Search for the cell housing the specified text and yield its (X, Y) center coordinate. 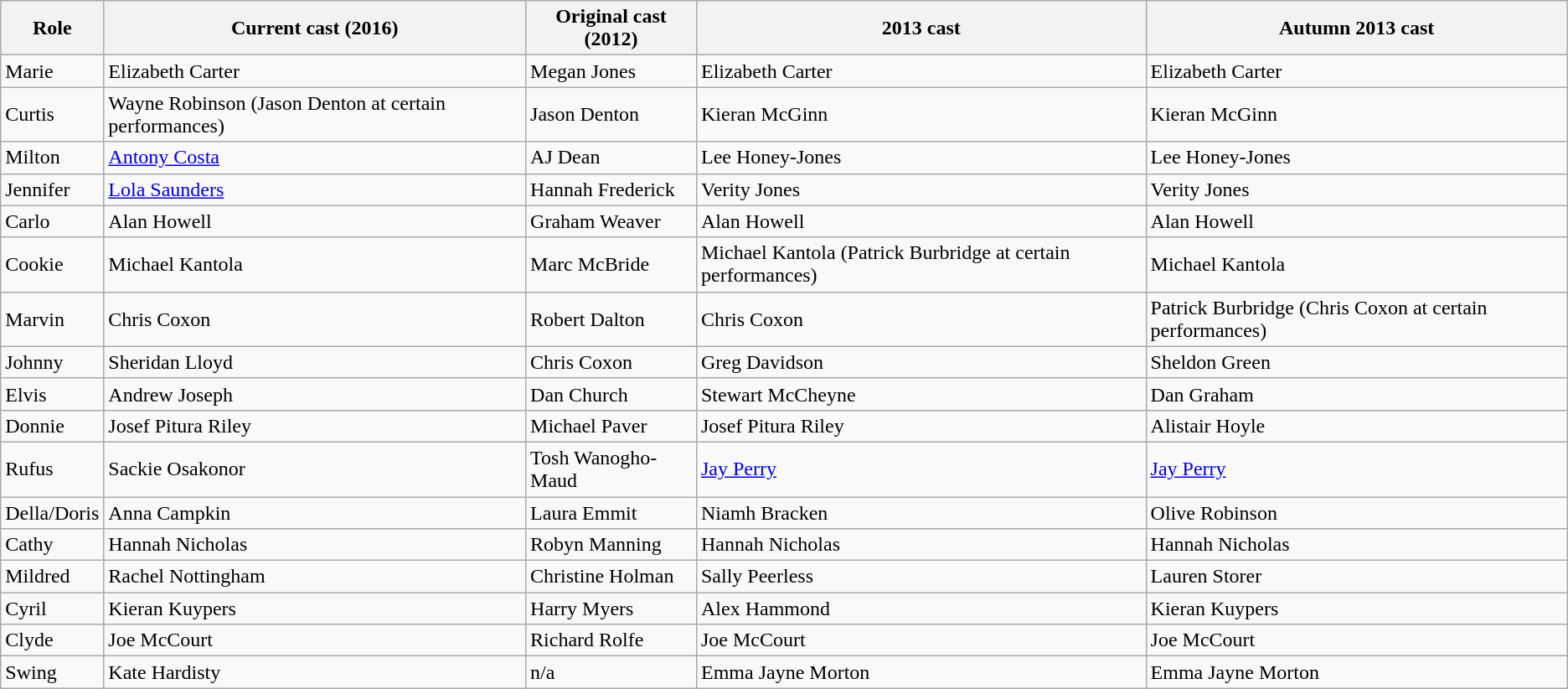
Dan Graham (1357, 394)
Niamh Bracken (921, 512)
Sackie Osakonor (315, 469)
Anna Campkin (315, 512)
Lola Saunders (315, 189)
Stewart McCheyne (921, 394)
n/a (611, 672)
Wayne Robinson (Jason Denton at certain performances) (315, 114)
Graham Weaver (611, 221)
Role (52, 28)
Marvin (52, 319)
Mildred (52, 577)
Kate Hardisty (315, 672)
Milton (52, 158)
Original cast (2012) (611, 28)
Tosh Wanogho-Maud (611, 469)
Michael Kantola (Patrick Burbridge at certain performances) (921, 265)
Cyril (52, 609)
Donnie (52, 426)
Autumn 2013 cast (1357, 28)
Sheridan Lloyd (315, 362)
Alex Hammond (921, 609)
Antony Costa (315, 158)
Rufus (52, 469)
Carlo (52, 221)
Michael Paver (611, 426)
Current cast (2016) (315, 28)
2013 cast (921, 28)
Marc McBride (611, 265)
Rachel Nottingham (315, 577)
Dan Church (611, 394)
Megan Jones (611, 71)
Marie (52, 71)
Jason Denton (611, 114)
Jennifer (52, 189)
Della/Doris (52, 512)
Clyde (52, 640)
Andrew Joseph (315, 394)
Richard Rolfe (611, 640)
Robyn Manning (611, 545)
Swing (52, 672)
Lauren Storer (1357, 577)
Cookie (52, 265)
Alistair Hoyle (1357, 426)
Olive Robinson (1357, 512)
Hannah Frederick (611, 189)
Sally Peerless (921, 577)
Robert Dalton (611, 319)
Harry Myers (611, 609)
Patrick Burbridge (Chris Coxon at certain performances) (1357, 319)
Curtis (52, 114)
Christine Holman (611, 577)
Laura Emmit (611, 512)
Elvis (52, 394)
Greg Davidson (921, 362)
Cathy (52, 545)
Sheldon Green (1357, 362)
Johnny (52, 362)
AJ Dean (611, 158)
